Provide the (X, Y) coordinate of the cell's center where the given text is located.  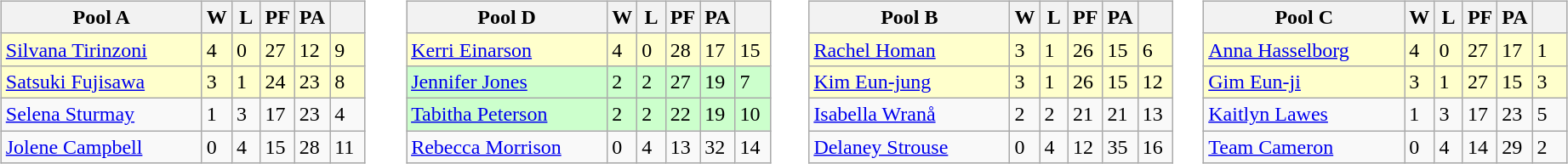
Team Cameron (1304, 147)
16 (1155, 147)
Satsuki Fujisawa (101, 82)
6 (1155, 49)
24 (277, 82)
7 (752, 82)
8 (347, 82)
Pool C (1304, 17)
9 (347, 49)
5 (1550, 114)
32 (718, 147)
Kerri Einarson (507, 49)
11 (347, 147)
Rebecca Morrison (507, 147)
Isabella Wranå (909, 114)
Delaney Strouse (909, 147)
Silvana Tirinzoni (101, 49)
Pool D (507, 17)
35 (1120, 147)
Gim Eun-ji (1304, 82)
22 (682, 114)
10 (752, 114)
Kaitlyn Lawes (1304, 114)
Jolene Campbell (101, 147)
Rachel Homan (909, 49)
Selena Sturmay (101, 114)
29 (1514, 147)
Tabitha Peterson (507, 114)
Pool A (101, 17)
Anna Hasselborg (1304, 49)
Pool B (909, 17)
Jennifer Jones (507, 82)
Kim Eun-jung (909, 82)
